Determine the [x, y] coordinate at the center of the cell enclosing the given text.  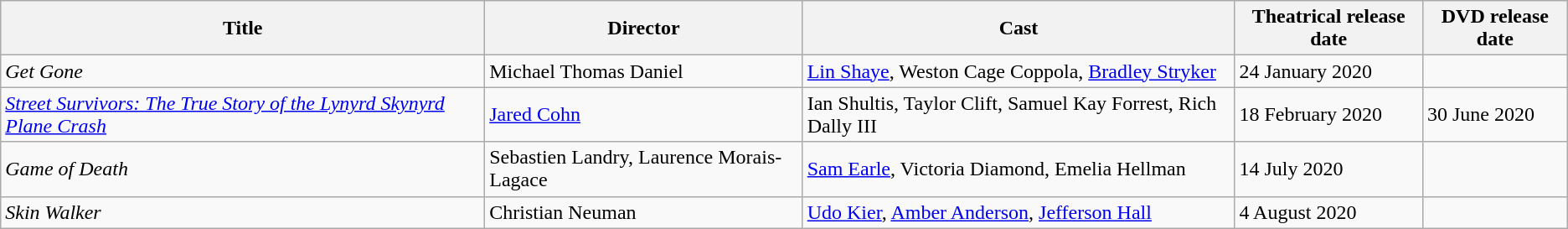
Sebastien Landry, Laurence Morais-Lagace [643, 169]
Jared Cohn [643, 114]
Theatrical release date [1328, 29]
Michael Thomas Daniel [643, 71]
DVD release date [1494, 29]
4 August 2020 [1328, 212]
30 June 2020 [1494, 114]
Street Survivors: The True Story of the Lynyrd Skynyrd Plane Crash [243, 114]
14 July 2020 [1328, 169]
Get Gone [243, 71]
Game of Death [243, 169]
18 February 2020 [1328, 114]
Christian Neuman [643, 212]
Ian Shultis, Taylor Clift, Samuel Kay Forrest, Rich Dally III [1019, 114]
Udo Kier, Amber Anderson, Jefferson Hall [1019, 212]
Lin Shaye, Weston Cage Coppola, Bradley Stryker [1019, 71]
Cast [1019, 29]
Director [643, 29]
24 January 2020 [1328, 71]
Skin Walker [243, 212]
Sam Earle, Victoria Diamond, Emelia Hellman [1019, 169]
Title [243, 29]
